Scan for the cell matching the given text and deliver its [X, Y] coordinate at center. 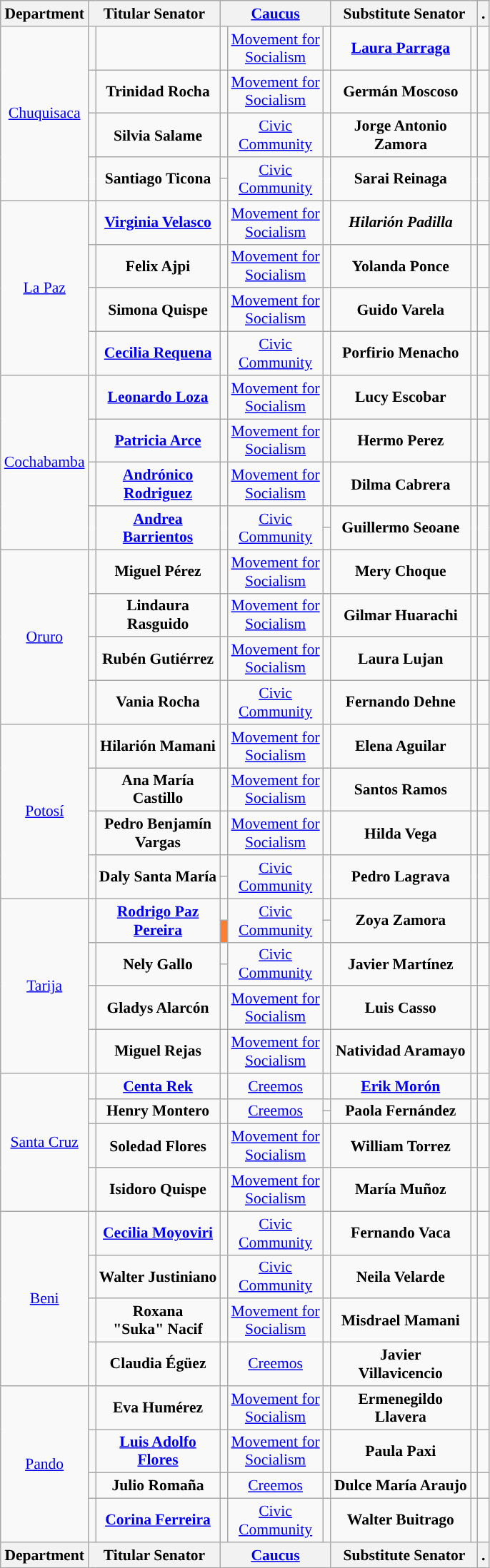
Germán Moscoso [401, 91]
Julio Romaña [159, 1486]
Natividad Aramayo [401, 1052]
Daly Santa María [159, 876]
Roxana"Suka" Nacif [159, 1320]
Virginia Velasco [159, 223]
AndrónicoRodriguez [159, 484]
Guillermo Seoane [401, 528]
Vania Rocha [159, 702]
Guido Varela [401, 310]
Chuquisaca [44, 113]
Gladys Alarcón [159, 1008]
Dulce María Araujo [401, 1486]
Porfirio Menacho [401, 354]
Patricia Arce [159, 441]
Fernando Vaca [401, 1233]
Rodrigo PazPereira [159, 921]
Trinidad Rocha [159, 91]
Misdrael Mamani [401, 1320]
Beni [44, 1298]
Silvia Salame [159, 136]
LindauraRasguido [159, 615]
Erik Morón [401, 1086]
Ana MaríaCastillo [159, 789]
Pando [44, 1465]
Jorge AntonioZamora [401, 136]
Laura Parraga [401, 49]
Felix Ajpi [159, 265]
Nely Gallo [159, 963]
Hilda Vega [401, 834]
Simona Quispe [159, 310]
AndreaBarrientos [159, 528]
Eva Humérez [159, 1407]
Cecilia Requena [159, 354]
Rubén Gutiérrez [159, 659]
Paola Fernández [401, 1111]
Lucy Escobar [401, 397]
Fernando Dehne [401, 702]
Luis AdolfoFlores [159, 1452]
Hilarión Padilla [401, 223]
Pedro Lagrava [401, 876]
Santiago Ticona [159, 178]
Zoya Zamora [401, 921]
Henry Montero [159, 1111]
Pedro BenjamínVargas [159, 834]
Yolanda Ponce [401, 265]
Walter Justiniano [159, 1276]
William Torrez [401, 1146]
Paula Paxi [401, 1452]
María Muñoz [401, 1189]
Walter Buitrago [401, 1520]
Soledad Flores [159, 1146]
Centa Rek [159, 1086]
Luis Casso [401, 1008]
La Paz [44, 288]
JavierVillavicencio [401, 1365]
Hermo Perez [401, 441]
Potosí [44, 811]
Dilma Cabrera [401, 484]
Cochabamba [44, 462]
Elena Aguilar [401, 747]
Miguel Pérez [159, 571]
Gilmar Huarachi [401, 615]
Mery Choque [401, 571]
Santos Ramos [401, 789]
Javier Martínez [401, 963]
Neila Velarde [401, 1276]
Cecilia Moyoviri [159, 1233]
Claudia Égüez [159, 1365]
Miguel Rejas [159, 1052]
Corina Ferreira [159, 1520]
Leonardo Loza [159, 397]
Sarai Reinaga [401, 178]
Oruro [44, 637]
ErmenegildoLlavera [401, 1407]
Santa Cruz [44, 1143]
Laura Lujan [401, 659]
Isidoro Quispe [159, 1189]
Hilarión Mamani [159, 747]
Tarija [44, 986]
